Scan for the cell matching the given text and deliver its (X, Y) coordinate at center. 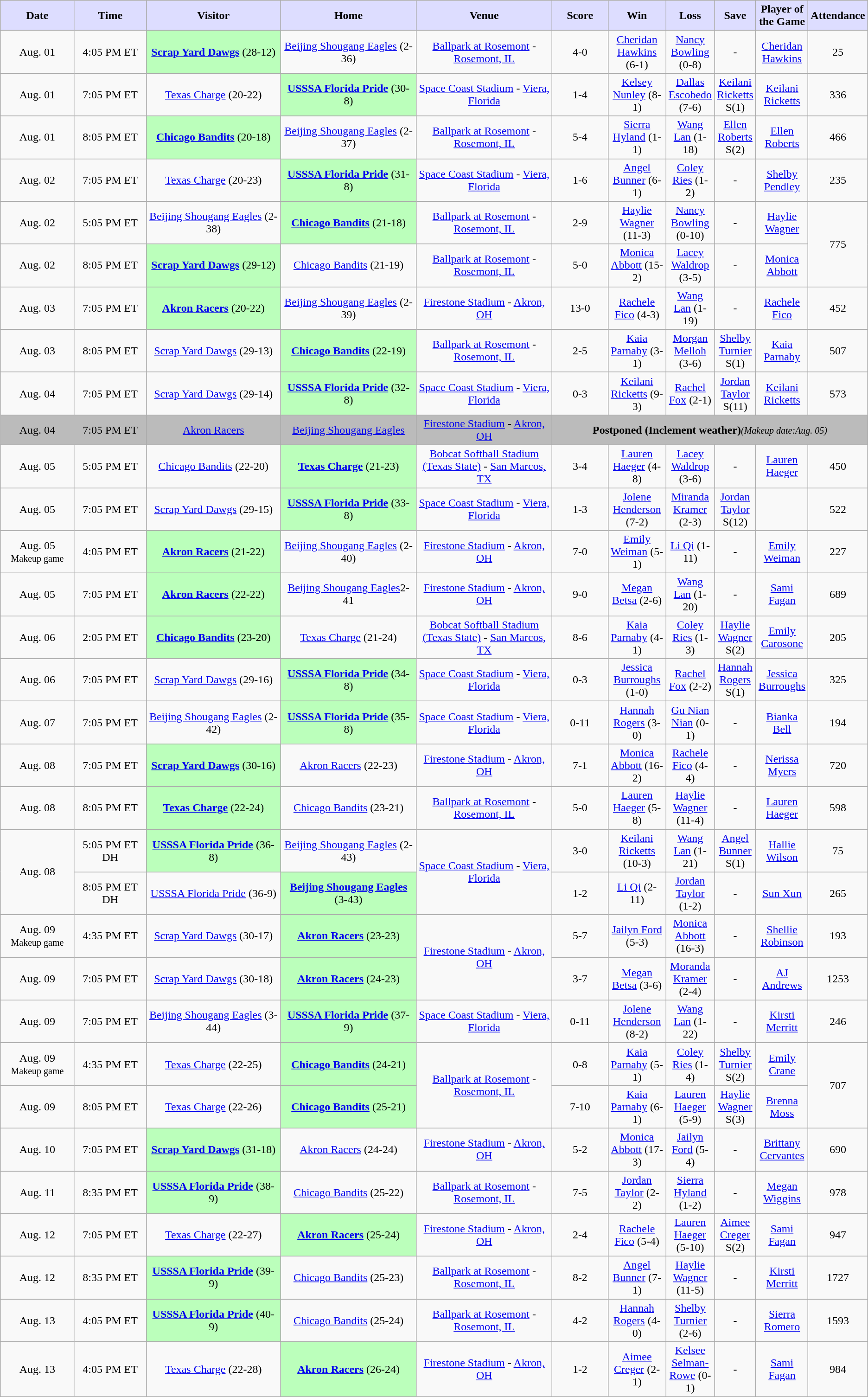
Texas Charge (21-24) (348, 637)
Akron Racers (21-22) (213, 552)
Scrap Yard Dawgs (30-16) (213, 765)
Texas Charge (22-28) (213, 1369)
205 (838, 637)
Haylie Wagner S(3) (735, 1107)
Jessica Burroughs (1-0) (637, 680)
194 (838, 723)
336 (838, 95)
Emily Weiman (782, 552)
Texas Charge (20-23) (213, 180)
USSSA Florida Pride (34-8) (348, 680)
Aimee Creger (2-1) (637, 1369)
978 (838, 1192)
5-2 (580, 1149)
Texas Charge (22-25) (213, 1064)
Sierra Hyland (1-1) (637, 137)
Win (637, 16)
Kaia Parnaby (6-1) (637, 1107)
1-4 (580, 95)
Wang Lan (1-21) (690, 851)
Akron Racers (22-22) (213, 595)
USSSA Florida Pride (31-8) (348, 180)
Kaia Parnaby (5-1) (637, 1064)
Scrap Yard Dawgs (29-12) (213, 265)
Beijing Shougang Eagles (3-43) (348, 893)
Chicago Bandits (21-18) (348, 223)
Player of the Game (782, 16)
Morgan Melloh (3-6) (690, 351)
USSSA Florida Pride (36-9) (213, 893)
Chicago Bandits (21-19) (348, 265)
Score (580, 16)
Aug. 05Makeup game (37, 552)
Megan Betsa (2-6) (637, 595)
Chicago Bandits (22-19) (348, 351)
75 (838, 851)
Beijing Shougang Eagles (2-36) (348, 52)
5:05 PM ET DH (110, 851)
Angel Bunner (7-1) (637, 1278)
Kaia Parnaby (3-1) (637, 351)
1253 (838, 979)
Chicago Bandits (25-21) (348, 1107)
Nerissa Myers (782, 765)
Save (735, 16)
689 (838, 595)
466 (838, 137)
2-4 (580, 1235)
Jessica Burroughs (782, 680)
Ellen Roberts (782, 137)
USSSA Florida Pride (30-8) (348, 95)
Lauren Haeger (5-8) (637, 808)
Lacey Waldrop (3-6) (690, 466)
Megan Wiggins (782, 1192)
1-3 (580, 509)
Chicago Bandits (23-20) (213, 637)
Hannah Rogers S(1) (735, 680)
Scrap Yard Dawgs (29-15) (213, 509)
Akron Racers (23-23) (348, 936)
Gu Nian Nian (0-1) (690, 723)
Jolene Henderson (7-2) (637, 509)
984 (838, 1369)
235 (838, 180)
Sierra Romero (782, 1320)
Aug. 07 (37, 723)
Date (37, 16)
Coley Ries (1-4) (690, 1064)
Visitor (213, 16)
Chicago Bandits (23-21) (348, 808)
1593 (838, 1320)
Shellie Robinson (782, 936)
Emily Weiman (5-1) (637, 552)
Jolene Henderson (8-2) (637, 1021)
Aug. 11 (37, 1192)
0-8 (580, 1064)
9-0 (580, 595)
Hannah Rogers (4-0) (637, 1320)
Lauren Haeger (5-9) (690, 1107)
Kaia Parnaby (4-1) (637, 637)
Scrap Yard Dawgs (31-18) (213, 1149)
7-10 (580, 1107)
7-0 (580, 552)
Rachele Fico (5-4) (637, 1235)
Haylie Wagner (11-5) (690, 1278)
450 (838, 466)
947 (838, 1235)
3-4 (580, 466)
Chicago Bandits (20-18) (213, 137)
Rachel Fox (2-2) (690, 680)
Keilani Ricketts (9-3) (637, 393)
Chicago Bandits (22-20) (213, 466)
Cheridan Hawkins (782, 52)
Hannah Rogers (3-0) (637, 723)
2:05 PM ET (110, 637)
Kelsey Nunley (8-1) (637, 95)
13-0 (580, 308)
Beijing Shougang Eagles (2-42) (213, 723)
Lauren Haeger (5-10) (690, 1235)
4-2 (580, 1320)
Beijing Shougang Eagles (2-40) (348, 552)
Akron Racers (25-24) (348, 1235)
Akron Racers (26-24) (348, 1369)
USSSA Florida Pride (40-9) (213, 1320)
Texas Charge (22-24) (213, 808)
Akron Racers (213, 429)
720 (838, 765)
USSSA Florida Pride (32-8) (348, 393)
Chicago Bandits (25-23) (348, 1278)
Beijing Shougang Eagles2-41 (348, 595)
USSSA Florida Pride (39-9) (213, 1278)
1-6 (580, 180)
507 (838, 351)
Scrap Yard Dawgs (30-18) (213, 979)
Bianka Bell (782, 723)
Jailyn Ford (5-3) (637, 936)
265 (838, 893)
2-9 (580, 223)
8-2 (580, 1278)
Rachele Fico (782, 308)
Home (348, 16)
Monica Abbott (15-2) (637, 265)
Coley Ries (1-2) (690, 180)
Haylie Wagner (11-3) (637, 223)
Scrap Yard Dawgs (30-17) (213, 936)
USSSA Florida Pride (37-9) (348, 1021)
Jordan Taylor (2-2) (637, 1192)
452 (838, 308)
5-4 (580, 137)
Loss (690, 16)
Nancy Bowling (0-8) (690, 52)
246 (838, 1021)
Texas Charge (22-26) (213, 1107)
Miranda Kramer (2-3) (690, 509)
Aimee Creger S(2) (735, 1235)
Shelby Turnier (2-6) (690, 1320)
Postponed (Inclement weather)(Makeup date:Aug. 05) (710, 429)
Sun Xun (782, 893)
Kelsee Selman-Rowe (0-1) (690, 1369)
Jordan Taylor (1-2) (690, 893)
Lacey Waldrop (3-5) (690, 265)
3-7 (580, 979)
Venue (484, 16)
USSSA Florida Pride (35-8) (348, 723)
Monica Abbott (16-3) (690, 936)
193 (838, 936)
Jordan Taylor S(12) (735, 509)
Akron Racers (24-23) (348, 979)
Hallie Wilson (782, 851)
Beijing Shougang Eagles (348, 429)
USSSA Florida Pride (36-8) (213, 851)
Megan Betsa (3-6) (637, 979)
Beijing Shougang Eagles (2-37) (348, 137)
2-5 (580, 351)
Akron Racers (20-22) (213, 308)
Jailyn Ford (5-4) (690, 1149)
Lauren Haeger (4-8) (637, 466)
Rachele Fico (4-3) (637, 308)
Monica Abbott (782, 265)
Beijing Shougang Eagles (3-44) (213, 1021)
Cheridan Hawkins (6-1) (637, 52)
Shelby Turnier S(2) (735, 1064)
AJ Andrews (782, 979)
Haylie Wagner (11-4) (690, 808)
Akron Racers (22-23) (348, 765)
Wang Lan (1-22) (690, 1021)
Shelby Pendley (782, 180)
227 (838, 552)
573 (838, 393)
Rachele Fico (4-4) (690, 765)
USSSA Florida Pride (33-8) (348, 509)
Keilani Ricketts (10-3) (637, 851)
Brenna Moss (782, 1107)
707 (838, 1085)
522 (838, 509)
Angel Bunner (6-1) (637, 180)
Wang Lan (1-18) (690, 137)
Moranda Kramer (2-4) (690, 979)
3-0 (580, 851)
1727 (838, 1278)
Scrap Yard Dawgs (28-12) (213, 52)
Scrap Yard Dawgs (29-16) (213, 680)
USSSA Florida Pride (38-9) (213, 1192)
Time (110, 16)
25 (838, 52)
Keilani Ricketts S(1) (735, 95)
Monica Abbott (16-2) (637, 765)
Rachel Fox (2-1) (690, 393)
Shelby Turnier S(1) (735, 351)
Ellen Roberts S(2) (735, 137)
8-6 (580, 637)
Texas Charge (22-27) (213, 1235)
Akron Racers (24-24) (348, 1149)
Texas Charge (20-22) (213, 95)
Li Qi (2-11) (637, 893)
Haylie Wagner S(2) (735, 637)
Aug. 10 (37, 1149)
Scrap Yard Dawgs (29-14) (213, 393)
Beijing Shougang Eagles (2-43) (348, 851)
7-1 (580, 765)
Beijing Shougang Eagles (2-38) (213, 223)
Chicago Bandits (25-22) (348, 1192)
690 (838, 1149)
Scrap Yard Dawgs (29-13) (213, 351)
Monica Abbott (17-3) (637, 1149)
Coley Ries (1-3) (690, 637)
Nancy Bowling (0-10) (690, 223)
Texas Charge (21-23) (348, 466)
325 (838, 680)
598 (838, 808)
7-5 (580, 1192)
4-0 (580, 52)
Sierra Hyland (1-2) (690, 1192)
Brittany Cervantes (782, 1149)
Jordan Taylor S(11) (735, 393)
Beijing Shougang Eagles (2-39) (348, 308)
Angel Bunner S(1) (735, 851)
Emily Crane (782, 1064)
Wang Lan (1-19) (690, 308)
Chicago Bandits (25-24) (348, 1320)
8:05 PM ET DH (110, 893)
Haylie Wagner (782, 223)
Chicago Bandits (24-21) (348, 1064)
Attendance (838, 16)
5-7 (580, 936)
Dallas Escobedo (7-6) (690, 95)
Li Qi (1-11) (690, 552)
Wang Lan (1-20) (690, 595)
Kaia Parnaby (782, 351)
Emily Carosone (782, 637)
775 (838, 244)
